Find where the given text appears and provide that cell's center as (x, y) coordinate. 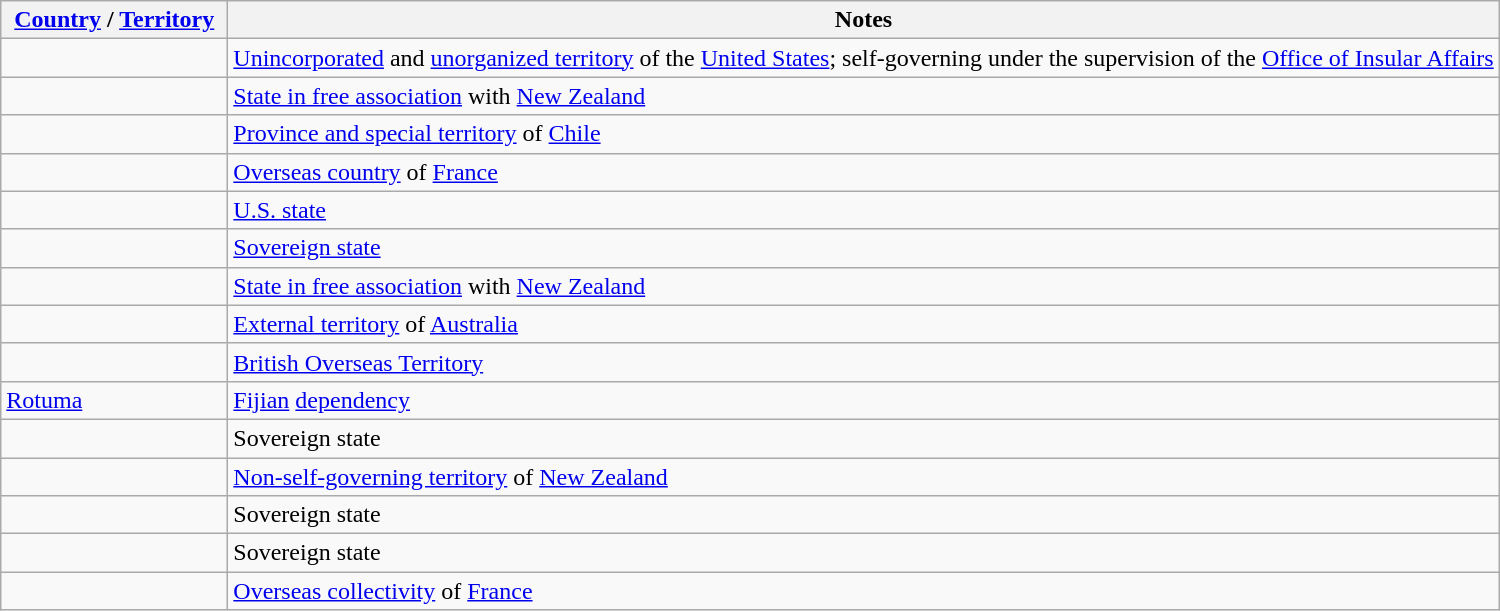
Notes (864, 20)
External territory of Australia (864, 324)
U.S. state (864, 210)
British Overseas Territory (864, 362)
Non-self-governing territory of New Zealand (864, 477)
Rotuma (114, 400)
Country / Territory (114, 20)
Province and special territory of Chile (864, 134)
Fijian dependency (864, 400)
Overseas country of France (864, 172)
Unincorporated and unorganized territory of the United States; self-governing under the supervision of the Office of Insular Affairs (864, 58)
Overseas collectivity of France (864, 591)
